Determine the (X, Y) coordinate at the center of the cell enclosing the given text.  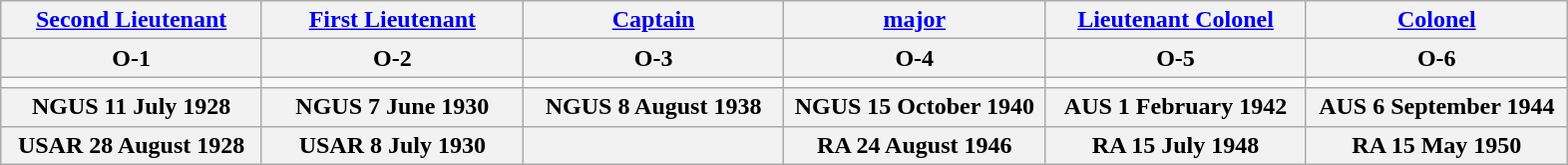
Lieutenant Colonel (1176, 20)
Captain (653, 20)
NGUS 8 August 1938 (653, 107)
AUS 1 February 1942 (1176, 107)
RA 15 May 1950 (1436, 145)
RA 15 July 1948 (1176, 145)
AUS 6 September 1944 (1436, 107)
NGUS 15 October 1940 (915, 107)
RA 24 August 1946 (915, 145)
Colonel (1436, 20)
Second Lieutenant (132, 20)
USAR 28 August 1928 (132, 145)
major (915, 20)
O-2 (392, 58)
NGUS 7 June 1930 (392, 107)
O-5 (1176, 58)
O-6 (1436, 58)
O-3 (653, 58)
NGUS 11 July 1928 (132, 107)
O-1 (132, 58)
USAR 8 July 1930 (392, 145)
First Lieutenant (392, 20)
O-4 (915, 58)
